Search for the cell housing the specified text and yield its (x, y) center coordinate. 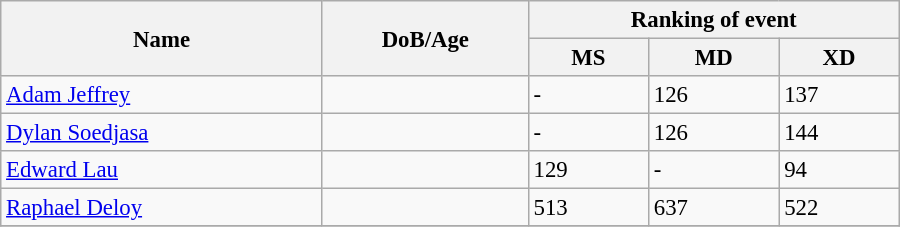
DoB/Age (425, 38)
MS (588, 58)
Name (162, 38)
XD (839, 58)
144 (839, 133)
Dylan Soedjasa (162, 133)
Ranking of event (714, 20)
Edward Lau (162, 170)
637 (713, 208)
MD (713, 58)
Adam Jeffrey (162, 95)
522 (839, 208)
137 (839, 95)
Raphael Deloy (162, 208)
94 (839, 170)
129 (588, 170)
513 (588, 208)
